Search for the cell housing the specified text and yield its (X, Y) center coordinate. 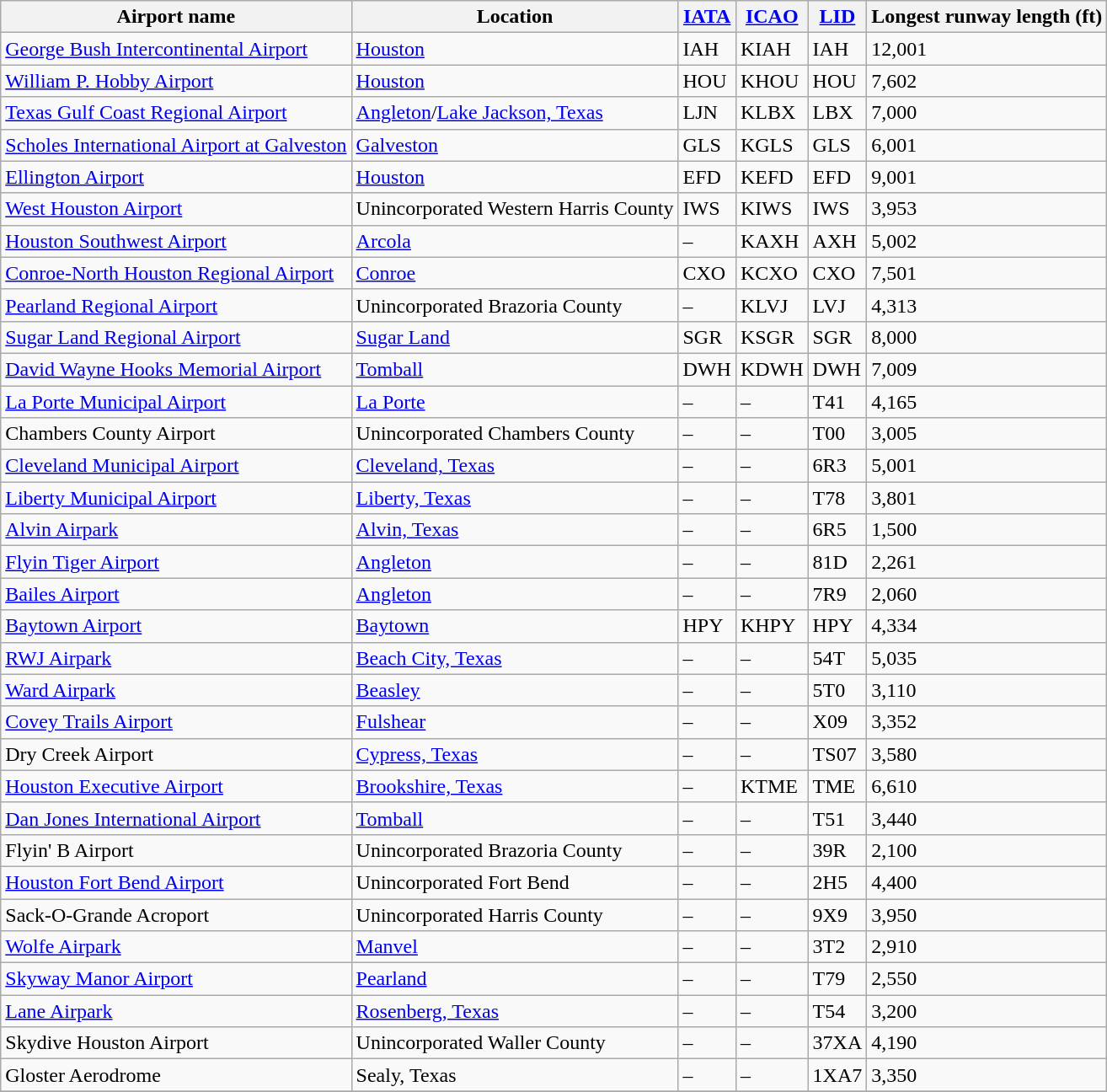
TS07 (837, 754)
6R3 (837, 466)
Unincorporated Fort Bend (515, 882)
Flyin Tiger Airport (176, 562)
Cleveland Municipal Airport (176, 466)
KDWH (772, 369)
Skydive Houston Airport (176, 1043)
Fulshear (515, 722)
4,400 (987, 882)
12,001 (987, 49)
3,950 (987, 914)
6R5 (837, 530)
Pearland (515, 979)
3T2 (837, 947)
7,000 (987, 113)
William P. Hobby Airport (176, 81)
Angleton/Lake Jackson, Texas (515, 113)
Arcola (515, 241)
KHOU (772, 81)
AXH (837, 241)
4,334 (987, 626)
8,000 (987, 337)
4,190 (987, 1043)
Wolfe Airpark (176, 947)
Manvel (515, 947)
Houston Executive Airport (176, 786)
3,352 (987, 722)
Unincorporated Chambers County (515, 434)
1XA7 (837, 1075)
4,165 (987, 402)
KGLS (772, 145)
Rosenberg, Texas (515, 1011)
George Bush Intercontinental Airport (176, 49)
Beach City, Texas (515, 658)
Ellington Airport (176, 177)
Galveston (515, 145)
6,001 (987, 145)
TME (837, 786)
Houston Southwest Airport (176, 241)
West Houston Airport (176, 209)
LJN (707, 113)
5,035 (987, 658)
9X9 (837, 914)
2,100 (987, 850)
3,801 (987, 498)
5T0 (837, 690)
Liberty Municipal Airport (176, 498)
54T (837, 658)
Chambers County Airport (176, 434)
Baytown Airport (176, 626)
ICAO (772, 17)
Conroe-North Houston Regional Airport (176, 273)
7R9 (837, 594)
IATA (707, 17)
T79 (837, 979)
81D (837, 562)
Skyway Manor Airport (176, 979)
Dan Jones International Airport (176, 818)
Cleveland, Texas (515, 466)
T54 (837, 1011)
Scholes International Airport at Galveston (176, 145)
9,001 (987, 177)
La Porte (515, 402)
Texas Gulf Coast Regional Airport (176, 113)
T00 (837, 434)
LID (837, 17)
5,002 (987, 241)
KAXH (772, 241)
Unincorporated Western Harris County (515, 209)
David Wayne Hooks Memorial Airport (176, 369)
2,261 (987, 562)
KIAH (772, 49)
Alvin Airpark (176, 530)
Unincorporated Harris County (515, 914)
Bailes Airport (176, 594)
7,602 (987, 81)
4,313 (987, 305)
KHPY (772, 626)
Cypress, Texas (515, 754)
Houston Fort Bend Airport (176, 882)
3,200 (987, 1011)
3,350 (987, 1075)
Gloster Aerodrome (176, 1075)
KSGR (772, 337)
KEFD (772, 177)
5,001 (987, 466)
Location (515, 17)
KTME (772, 786)
Lane Airpark (176, 1011)
T51 (837, 818)
T41 (837, 402)
37XA (837, 1043)
Sugar Land (515, 337)
Longest runway length (ft) (987, 17)
KLVJ (772, 305)
Pearland Regional Airport (176, 305)
Beasley (515, 690)
Liberty, Texas (515, 498)
T78 (837, 498)
Sack-O-Grande Acroport (176, 914)
3,953 (987, 209)
Flyin' B Airport (176, 850)
KLBX (772, 113)
Unincorporated Waller County (515, 1043)
LVJ (837, 305)
3,580 (987, 754)
1,500 (987, 530)
Ward Airpark (176, 690)
7,501 (987, 273)
3,440 (987, 818)
6,610 (987, 786)
39R (837, 850)
2,550 (987, 979)
Baytown (515, 626)
KIWS (772, 209)
2,910 (987, 947)
La Porte Municipal Airport (176, 402)
X09 (837, 722)
2H5 (837, 882)
Sealy, Texas (515, 1075)
Conroe (515, 273)
7,009 (987, 369)
Dry Creek Airport (176, 754)
KCXO (772, 273)
Airport name (176, 17)
Brookshire, Texas (515, 786)
3,005 (987, 434)
3,110 (987, 690)
Covey Trails Airport (176, 722)
Alvin, Texas (515, 530)
2,060 (987, 594)
RWJ Airpark (176, 658)
LBX (837, 113)
Sugar Land Regional Airport (176, 337)
